Extract the (x, y) coordinate from the center of the cell holding the provided text.  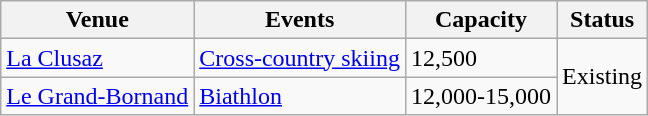
Venue (98, 20)
Cross-country skiing (300, 58)
La Clusaz (98, 58)
12,000-15,000 (480, 96)
Capacity (480, 20)
12,500 (480, 58)
Biathlon (300, 96)
Le Grand-Bornand (98, 96)
Status (602, 20)
Existing (602, 77)
Events (300, 20)
